Pinpoint the cell where the given text exists, returning its [X, Y] midpoint coordinate. 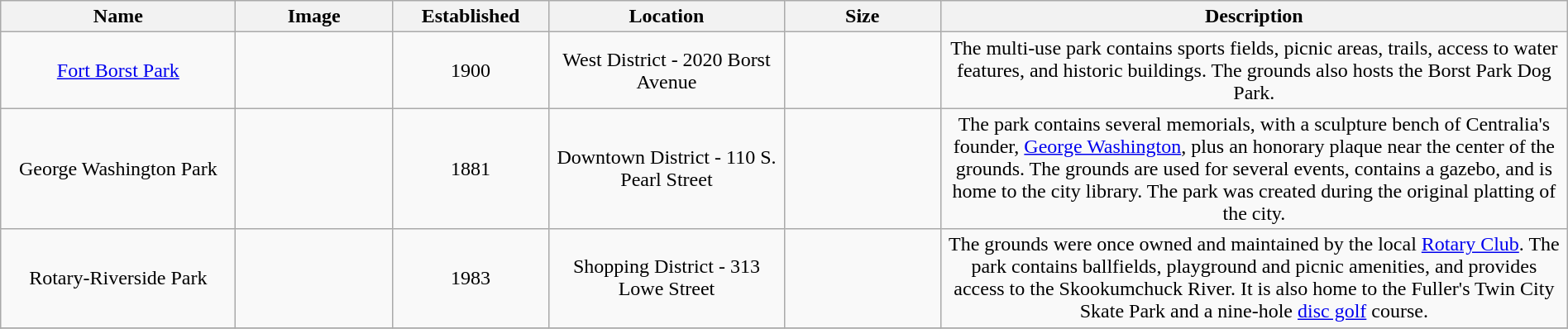
Fort Borst Park [118, 70]
Name [118, 17]
Established [471, 17]
Description [1254, 17]
1983 [471, 278]
1900 [471, 70]
1881 [471, 169]
West District - 2020 Borst Avenue [667, 70]
Downtown District - 110 S. Pearl Street [667, 169]
Rotary-Riverside Park [118, 278]
Shopping District - 313 Lowe Street [667, 278]
Image [314, 17]
Location [667, 17]
Size [862, 17]
George Washington Park [118, 169]
